Locate the cell with the specified text and output its [x, y] center coordinate. 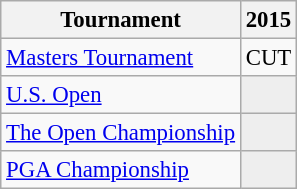
PGA Championship [121, 170]
U.S. Open [121, 95]
CUT [268, 58]
Tournament [121, 20]
Masters Tournament [121, 58]
The Open Championship [121, 133]
2015 [268, 20]
